From the cell containing the given text, extract its center point as (x, y) coordinate. 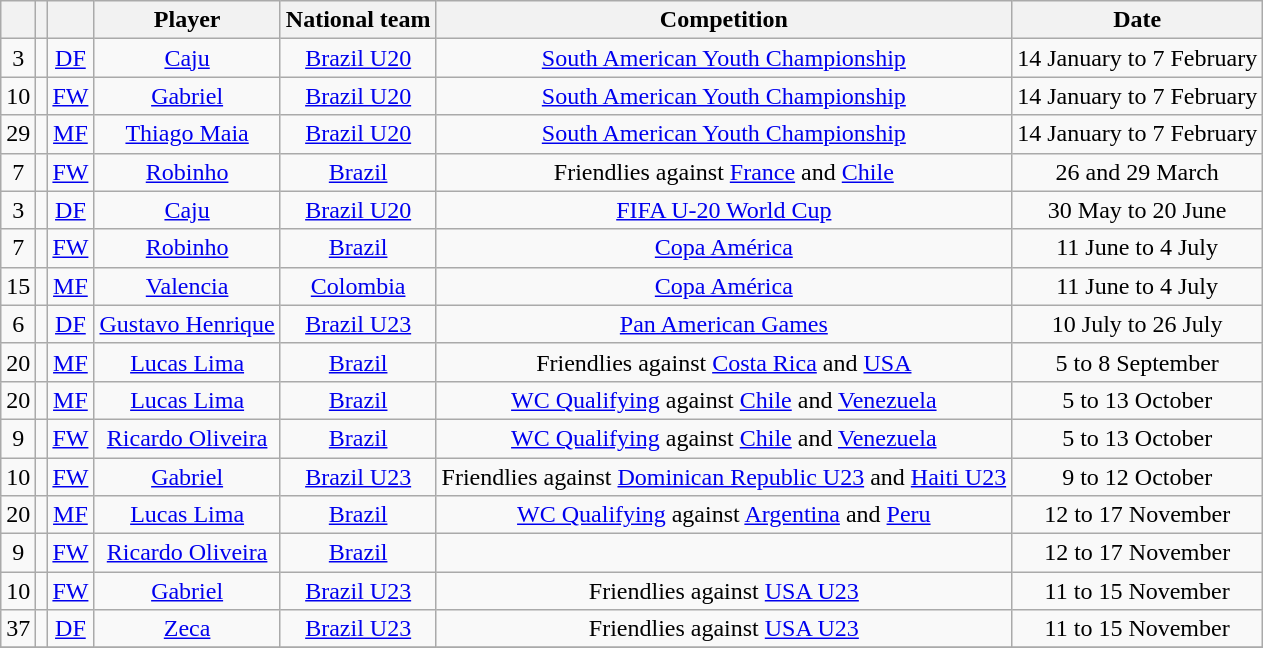
37 (18, 629)
Friendlies against Dominican Republic U23 and Haiti U23 (724, 477)
30 May to 20 June (1138, 210)
5 to 8 September (1138, 362)
FIFA U-20 World Cup (724, 210)
Player (187, 20)
Pan American Games (724, 324)
26 and 29 March (1138, 172)
National team (358, 20)
Gustavo Henrique (187, 324)
Thiago Maia (187, 134)
Competition (724, 20)
15 (18, 286)
Date (1138, 20)
9 to 12 October (1138, 477)
6 (18, 324)
Valencia (187, 286)
29 (18, 134)
Friendlies against France and Chile (724, 172)
Zeca (187, 629)
10 July to 26 July (1138, 324)
Colombia (358, 286)
WC Qualifying against Argentina and Peru (724, 515)
Friendlies against Costa Rica and USA (724, 362)
